Detect which cell encompasses the target text, then output its [X, Y] center coordinate. 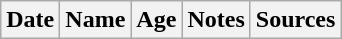
Notes [216, 20]
Age [156, 20]
Name [96, 20]
Date [30, 20]
Sources [296, 20]
